Detect which cell encompasses the target text, then output its [X, Y] center coordinate. 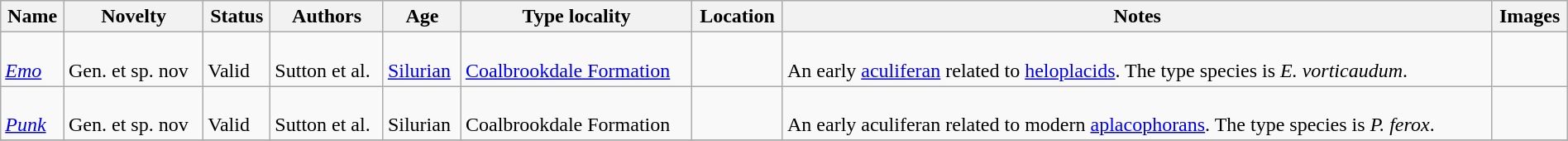
Location [738, 17]
Punk [33, 113]
An early aculiferan related to modern aplacophorans. The type species is P. ferox. [1137, 113]
Status [237, 17]
Name [33, 17]
Authors [327, 17]
Novelty [133, 17]
Type locality [576, 17]
Age [422, 17]
Images [1530, 17]
An early aculiferan related to heloplacids. The type species is E. vorticaudum. [1137, 60]
Notes [1137, 17]
Emo [33, 60]
